Extract the [x, y] coordinate from the center of the cell holding the provided text.  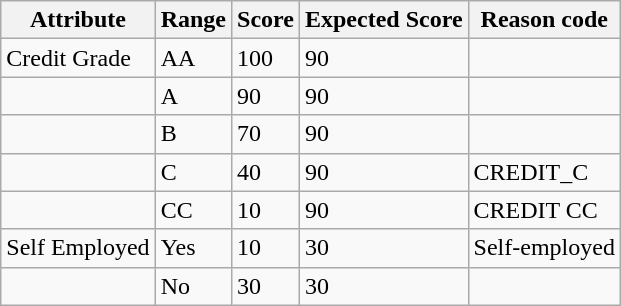
Self-employed [544, 248]
CREDIT_C [544, 172]
CC [193, 210]
B [193, 134]
Attribute [78, 20]
AA [193, 58]
70 [266, 134]
Reason code [544, 20]
C [193, 172]
Expected Score [384, 20]
Self Employed [78, 248]
Range [193, 20]
Credit Grade [78, 58]
No [193, 286]
Score [266, 20]
CREDIT CC [544, 210]
A [193, 96]
100 [266, 58]
Yes [193, 248]
40 [266, 172]
